Output the [X, Y] coordinate of the center of the cell containing the given text.  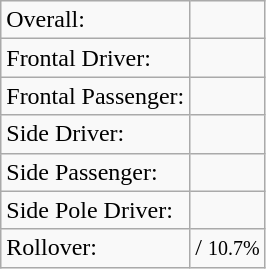
Overall: [96, 20]
Side Pole Driver: [96, 210]
Side Passenger: [96, 172]
Frontal Driver: [96, 58]
Side Driver: [96, 134]
Frontal Passenger: [96, 96]
Rollover: [96, 248]
/ 10.7% [228, 248]
